From the cell containing the given text, extract its center point as [X, Y] coordinate. 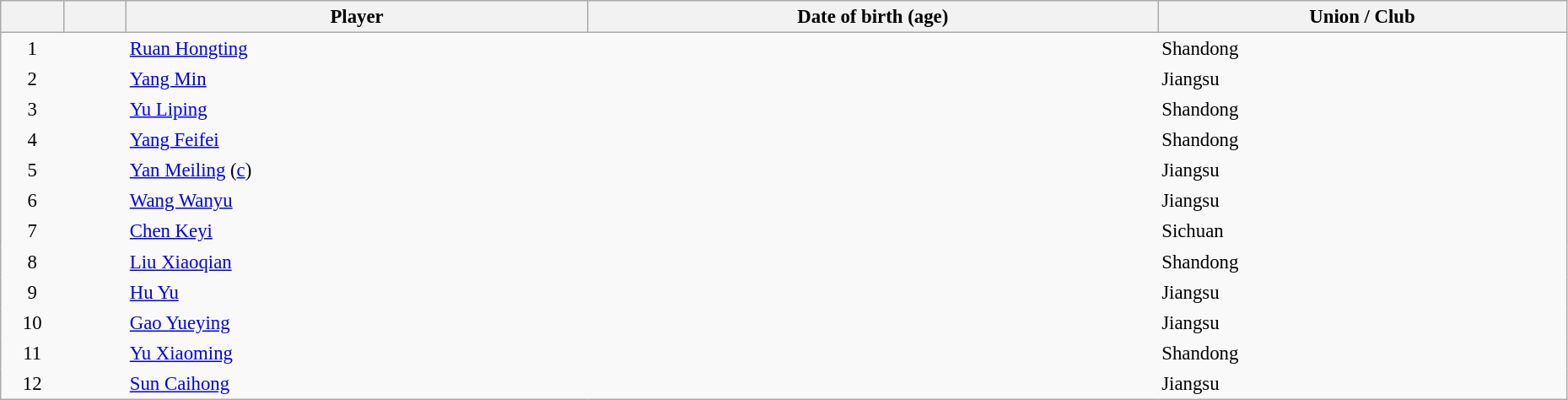
12 [32, 383]
6 [32, 201]
Yan Meiling (c) [357, 170]
Yu Xiaoming [357, 353]
11 [32, 353]
Sun Caihong [357, 383]
5 [32, 170]
1 [32, 49]
4 [32, 140]
7 [32, 231]
10 [32, 322]
Player [357, 17]
Yu Liping [357, 109]
Union / Club [1363, 17]
Wang Wanyu [357, 201]
9 [32, 292]
Liu Xiaoqian [357, 262]
Hu Yu [357, 292]
Ruan Hongting [357, 49]
Date of birth (age) [873, 17]
8 [32, 262]
Gao Yueying [357, 322]
Yang Min [357, 78]
3 [32, 109]
Chen Keyi [357, 231]
Yang Feifei [357, 140]
2 [32, 78]
Sichuan [1363, 231]
